Pinpoint the cell where the given text exists, returning its (x, y) midpoint coordinate. 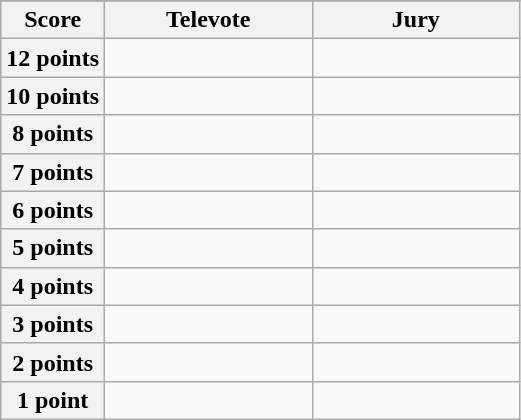
Televote (209, 20)
12 points (53, 58)
10 points (53, 96)
8 points (53, 134)
Score (53, 20)
Jury (416, 20)
7 points (53, 172)
2 points (53, 362)
3 points (53, 324)
4 points (53, 286)
1 point (53, 400)
6 points (53, 210)
5 points (53, 248)
